For the text-containing cell, return its midpoint in (x, y) coordinate format. 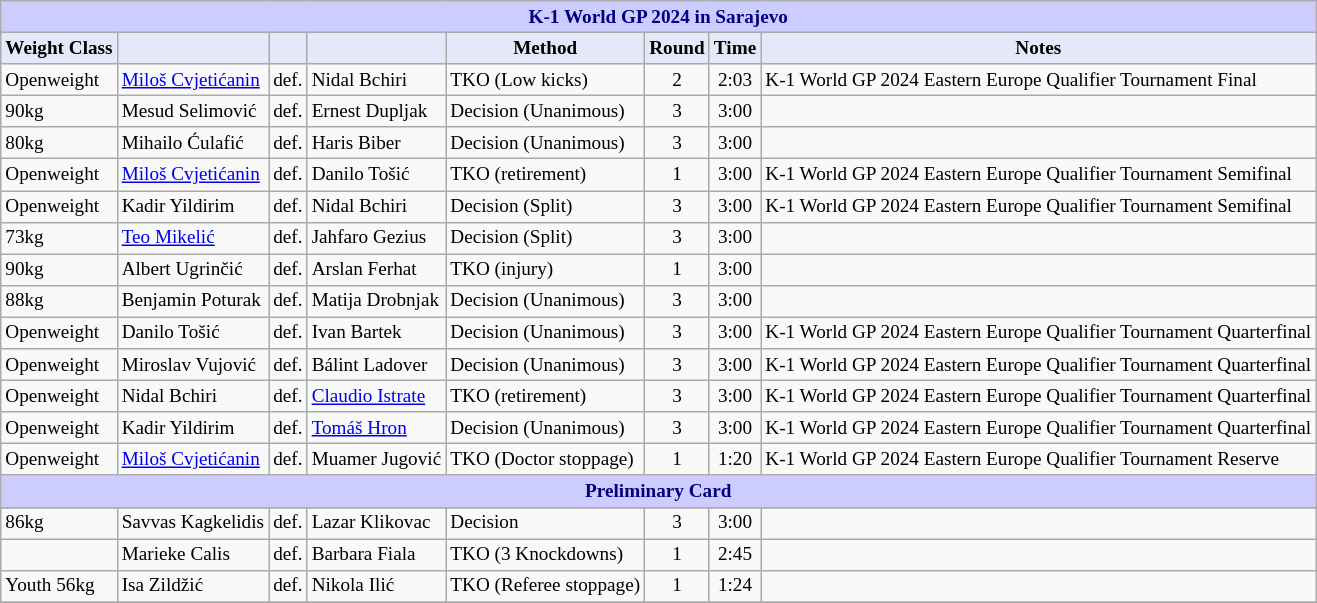
Barbara Fiala (376, 554)
Mesud Selimović (193, 111)
Weight Class (59, 48)
Arslan Ferhat (376, 270)
Teo Mikelić (193, 238)
TKO (injury) (546, 270)
K-1 World GP 2024 Eastern Europe Qualifier Tournament Final (1038, 80)
Bálint Ladover (376, 365)
Marieke Calis (193, 554)
88kg (59, 301)
TKO (Low kicks) (546, 80)
80kg (59, 143)
Round (678, 48)
Miroslav Vujović (193, 365)
TKO (Doctor stoppage) (546, 460)
Ivan Bartek (376, 333)
Haris Biber (376, 143)
Time (734, 48)
2 (678, 80)
Nikola Ilić (376, 586)
K-1 World GP 2024 Eastern Europe Qualifier Tournament Reserve (1038, 460)
TKO (Referee stoppage) (546, 586)
Decision (546, 523)
Tomáš Hron (376, 428)
1:24 (734, 586)
86kg (59, 523)
Isa Zildžić (193, 586)
Matija Drobnjak (376, 301)
1:20 (734, 460)
Mihailo Ćulafić (193, 143)
Claudio Istrate (376, 396)
Muamer Jugović (376, 460)
Benjamin Poturak (193, 301)
K-1 World GP 2024 in Sarajevo (658, 17)
Preliminary Card (658, 491)
Method (546, 48)
Savvas Kagkelidis (193, 523)
Albert Ugrinčić (193, 270)
Jahfaro Gezius (376, 238)
Lazar Klikovac (376, 523)
2:03 (734, 80)
2:45 (734, 554)
Notes (1038, 48)
73kg (59, 238)
Ernest Dupljak (376, 111)
TKO (3 Knockdowns) (546, 554)
Youth 56kg (59, 586)
